Extract the [X, Y] coordinate from the center of the cell holding the provided text.  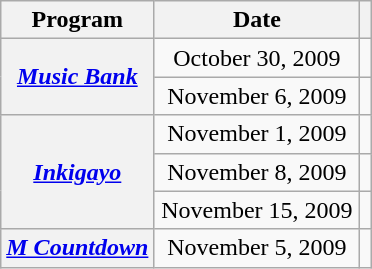
November 1, 2009 [257, 134]
M Countdown [78, 248]
November 8, 2009 [257, 172]
November 5, 2009 [257, 248]
Date [257, 20]
Inkigayo [78, 172]
Program [78, 20]
November 6, 2009 [257, 96]
October 30, 2009 [257, 58]
November 15, 2009 [257, 210]
Music Bank [78, 77]
